Determine the [x, y] coordinate at the center of the cell enclosing the given text.  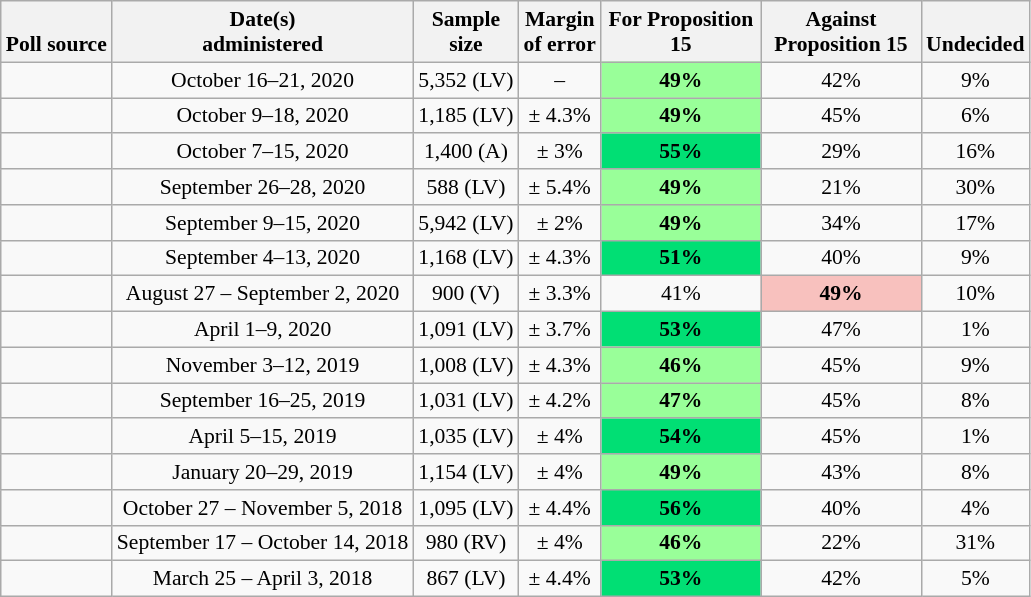
56% [681, 508]
± 3% [560, 152]
Against Proposition 15 [841, 32]
1,154 (LV) [466, 472]
1,168 (LV) [466, 258]
10% [975, 294]
October 7–15, 2020 [262, 152]
51% [681, 258]
5% [975, 579]
867 (LV) [466, 579]
Date(s)administered [262, 32]
Undecided [975, 32]
29% [841, 152]
± 2% [560, 223]
September 26–28, 2020 [262, 187]
October 27 – November 5, 2018 [262, 508]
980 (RV) [466, 543]
5,352 (LV) [466, 80]
1,091 (LV) [466, 330]
November 3–12, 2019 [262, 365]
5,942 (LV) [466, 223]
± 5.4% [560, 187]
September 16–25, 2019 [262, 401]
43% [841, 472]
1,008 (LV) [466, 365]
588 (LV) [466, 187]
For Proposition 15 [681, 32]
September 4–13, 2020 [262, 258]
4% [975, 508]
September 9–15, 2020 [262, 223]
April 5–15, 2019 [262, 437]
34% [841, 223]
22% [841, 543]
6% [975, 116]
1,400 (A) [466, 152]
54% [681, 437]
1,185 (LV) [466, 116]
1,031 (LV) [466, 401]
October 9–18, 2020 [262, 116]
± 4.2% [560, 401]
October 16–21, 2020 [262, 80]
March 25 – April 3, 2018 [262, 579]
900 (V) [466, 294]
April 1–9, 2020 [262, 330]
September 17 – October 14, 2018 [262, 543]
30% [975, 187]
1,035 (LV) [466, 437]
August 27 – September 2, 2020 [262, 294]
1,095 (LV) [466, 508]
31% [975, 543]
± 3.7% [560, 330]
17% [975, 223]
January 20–29, 2019 [262, 472]
41% [681, 294]
Marginof error [560, 32]
16% [975, 152]
Poll source [56, 32]
± 3.3% [560, 294]
Samplesize [466, 32]
55% [681, 152]
21% [841, 187]
– [560, 80]
